Scan for the cell matching the given text and deliver its [X, Y] coordinate at center. 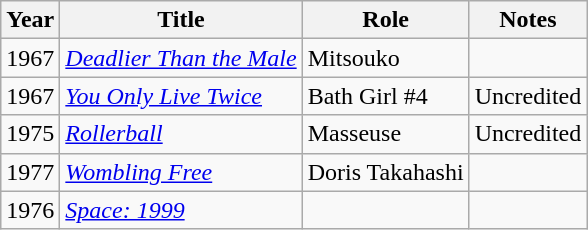
1976 [30, 210]
1975 [30, 134]
Rollerball [181, 134]
Masseuse [386, 134]
Doris Takahashi [386, 172]
Mitsouko [386, 58]
Space: 1999 [181, 210]
1977 [30, 172]
You Only Live Twice [181, 96]
Deadlier Than the Male [181, 58]
Title [181, 20]
Role [386, 20]
Year [30, 20]
Wombling Free [181, 172]
Notes [528, 20]
Bath Girl #4 [386, 96]
